Determine the (x, y) coordinate at the center of the cell enclosing the given text.  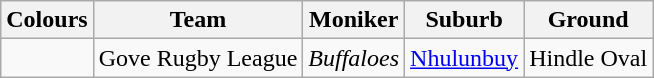
Colours (47, 20)
Gove Rugby League (198, 58)
Ground (588, 20)
Buffaloes (354, 58)
Nhulunbuy (464, 58)
Hindle Oval (588, 58)
Moniker (354, 20)
Team (198, 20)
Suburb (464, 20)
